For the text-containing cell, return its midpoint in (X, Y) coordinate format. 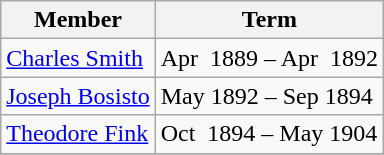
Apr 1889 – Apr 1892 (269, 58)
Theodore Fink (78, 134)
Member (78, 20)
Term (269, 20)
Joseph Bosisto (78, 96)
May 1892 – Sep 1894 (269, 96)
Charles Smith (78, 58)
Oct 1894 – May 1904 (269, 134)
